Find where the given text appears and provide that cell's center as (X, Y) coordinate. 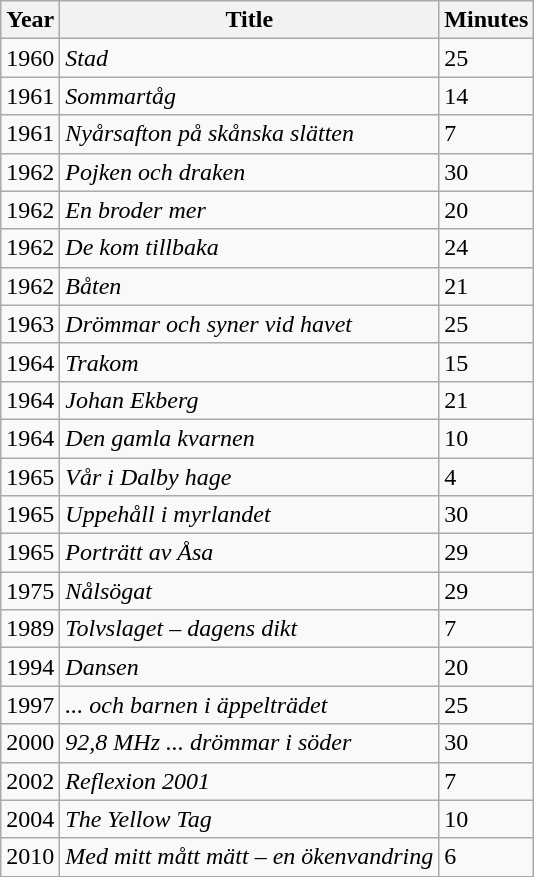
Den gamla kvarnen (250, 438)
De kom tillbaka (250, 248)
Drömmar och syner vid havet (250, 324)
14 (486, 96)
Med mitt mått mätt – en ökenvandring (250, 857)
Nålsögat (250, 591)
... och barnen i äppelträdet (250, 705)
1975 (30, 591)
2000 (30, 743)
En broder mer (250, 210)
Stad (250, 58)
Johan Ekberg (250, 400)
92,8 MHz ... drömmar i söder (250, 743)
Båten (250, 286)
Nyårsafton på skånska slätten (250, 134)
Trakom (250, 362)
4 (486, 477)
Title (250, 20)
Porträtt av Åsa (250, 553)
1960 (30, 58)
Pojken och draken (250, 172)
Minutes (486, 20)
Uppehåll i myrlandet (250, 515)
Dansen (250, 667)
1997 (30, 705)
Year (30, 20)
Tolvslaget – dagens dikt (250, 629)
24 (486, 248)
Reflexion 2001 (250, 781)
2010 (30, 857)
15 (486, 362)
Sommartåg (250, 96)
2002 (30, 781)
1963 (30, 324)
1989 (30, 629)
6 (486, 857)
Vår i Dalby hage (250, 477)
1994 (30, 667)
The Yellow Tag (250, 819)
2004 (30, 819)
